Pinpoint the cell where the given text exists, returning its [X, Y] midpoint coordinate. 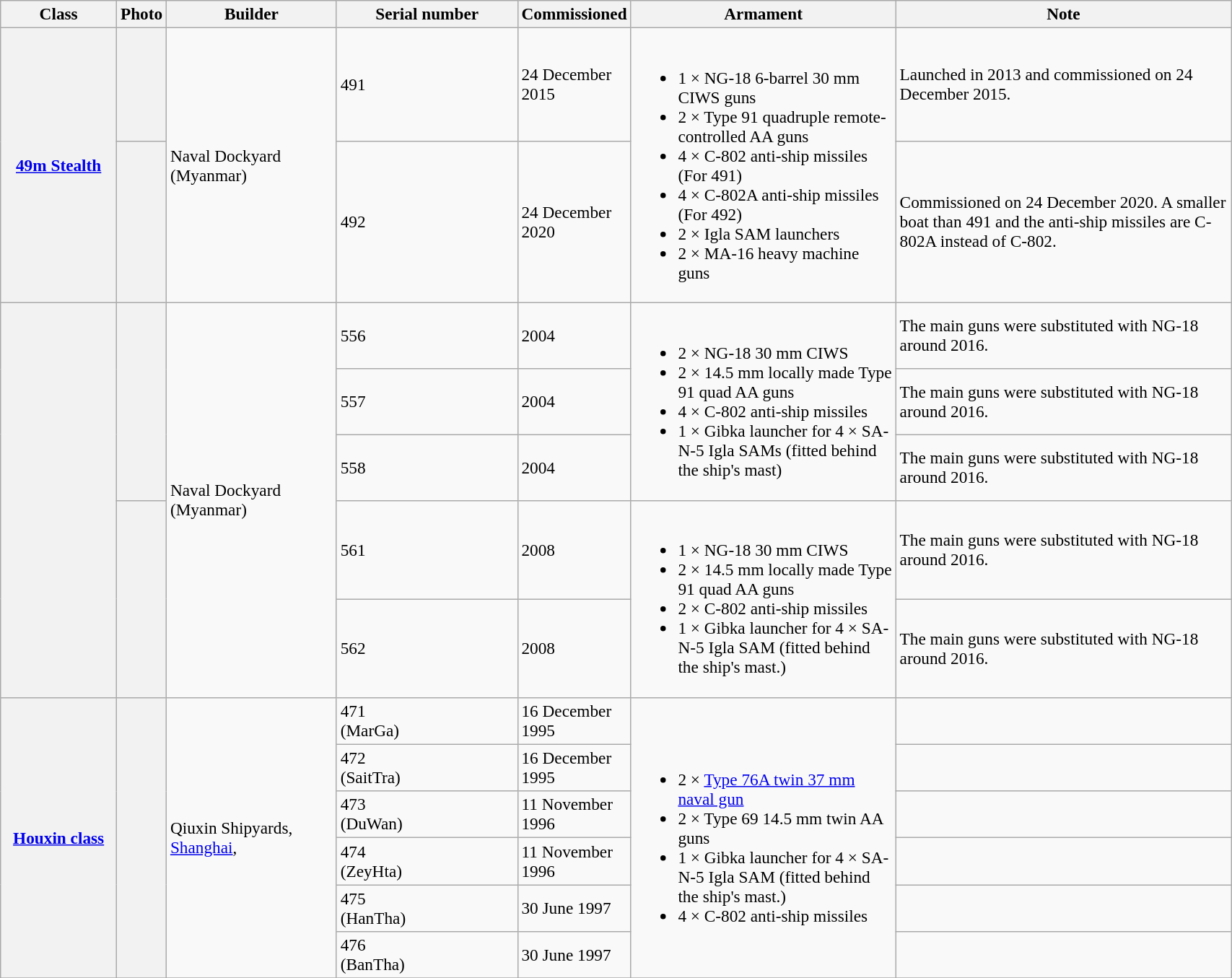
Photo [141, 14]
473(DuWan) [427, 814]
Qiuxin Shipyards, Shanghai, [252, 837]
557 [427, 401]
49m Stealth [59, 165]
476(BanTha) [427, 954]
Commissioned on 24 December 2020. A smaller boat than 491 and the anti-ship missiles are C-802A instead of C-802. [1063, 222]
491 [427, 84]
Note [1063, 14]
Houxin class [59, 837]
24 December 2015 [575, 84]
474(ZeyHta) [427, 860]
Builder [252, 14]
Serial number [427, 14]
Launched in 2013 and commissioned on 24 December 2015. [1063, 84]
556 [427, 335]
492 [427, 222]
475(HanTha) [427, 908]
561 [427, 550]
Class [59, 14]
24 December 2020 [575, 222]
Armament [764, 14]
Commissioned [575, 14]
562 [427, 648]
558 [427, 468]
472(SaitTra) [427, 768]
471(MarGa) [427, 720]
